Return the [X, Y] coordinate for the center point of the cell that contains the specified text.  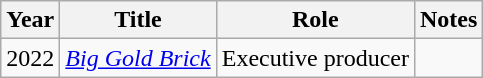
Notes [448, 20]
Executive producer [315, 58]
Role [315, 20]
Title [138, 20]
2022 [30, 58]
Big Gold Brick [138, 58]
Year [30, 20]
